Output the [X, Y] coordinate of the center of the cell containing the given text.  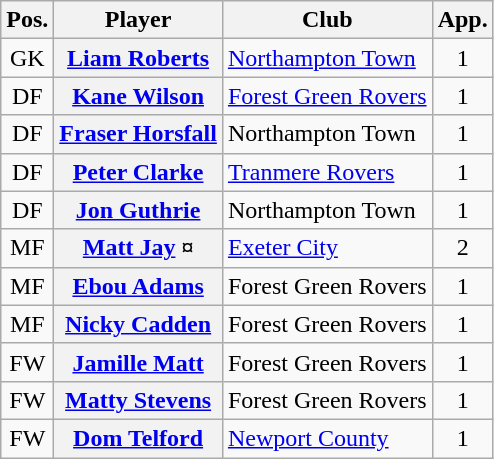
Player [138, 20]
App. [462, 20]
Peter Clarke [138, 172]
Nicky Cadden [138, 324]
Jamille Matt [138, 362]
Pos. [28, 20]
2 [462, 248]
Matt Jay ¤ [138, 248]
Dom Telford [138, 438]
Club [327, 20]
Jon Guthrie [138, 210]
Kane Wilson [138, 96]
Ebou Adams [138, 286]
Liam Roberts [138, 58]
Matty Stevens [138, 400]
Newport County [327, 438]
GK [28, 58]
Tranmere Rovers [327, 172]
Fraser Horsfall [138, 134]
Exeter City [327, 248]
